Find where the given text appears and provide that cell's center as (x, y) coordinate. 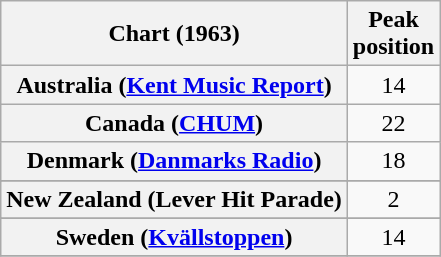
Chart (1963) (174, 34)
2 (393, 199)
New Zealand (Lever Hit Parade) (174, 199)
Canada (CHUM) (174, 123)
Peakposition (393, 34)
Denmark (Danmarks Radio) (174, 161)
Australia (Kent Music Report) (174, 85)
18 (393, 161)
Sweden (Kvällstoppen) (174, 237)
22 (393, 123)
